Find where the given text appears and provide that cell's center as [X, Y] coordinate. 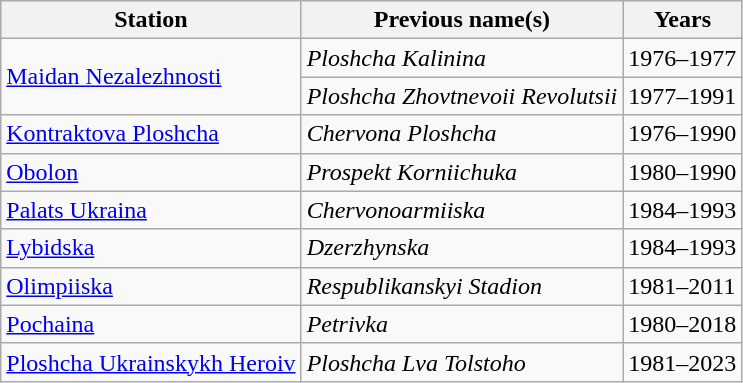
Chervonoarmiiska [462, 210]
Pochaina [151, 324]
Lybidska [151, 248]
Dzerzhynska [462, 248]
Maidan Nezalezhnosti [151, 77]
1977–1991 [682, 96]
Respublikanskyi Stadion [462, 286]
1976–1990 [682, 134]
Kontraktova Ploshcha [151, 134]
1981–2011 [682, 286]
Ploshcha Ukrainskykh Heroiv [151, 362]
Years [682, 20]
1980–2018 [682, 324]
1980–1990 [682, 172]
Ploshcha Lva Tolstoho [462, 362]
Ploshcha Kalinina [462, 58]
Previous name(s) [462, 20]
Petrivka [462, 324]
Olimpiiska [151, 286]
Station [151, 20]
Obolon [151, 172]
Chervona Ploshcha [462, 134]
Palats Ukraina [151, 210]
Prospekt Korniichuka [462, 172]
Ploshcha Zhovtnevoii Revolutsii [462, 96]
1976–1977 [682, 58]
1981–2023 [682, 362]
